Return the [X, Y] coordinate for the center point of the cell that contains the specified text.  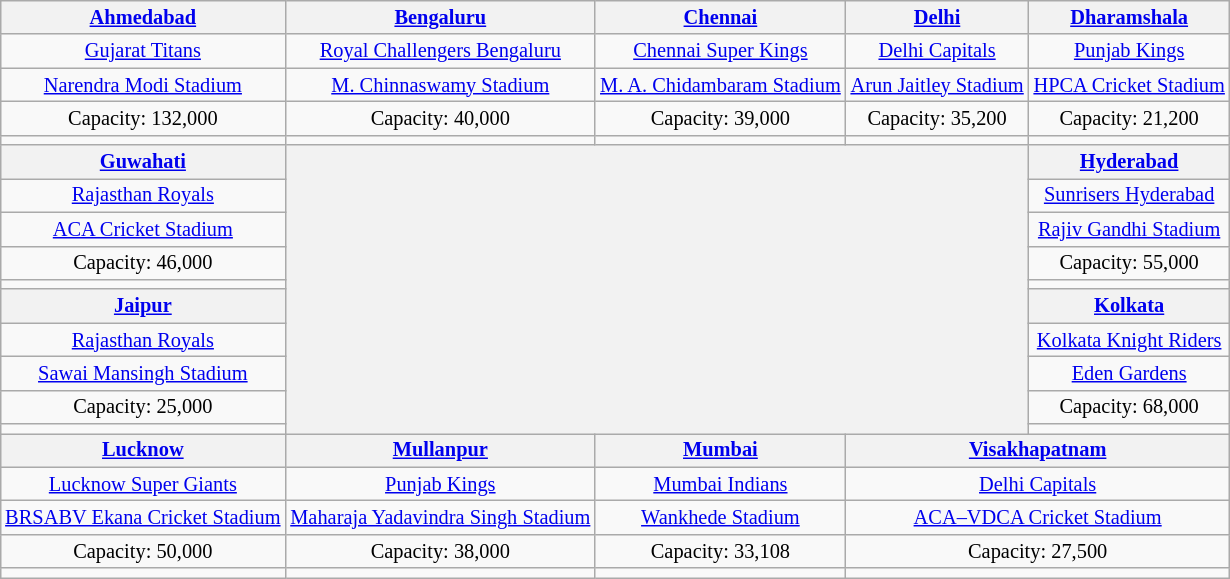
Capacity: 25,000 [142, 407]
Capacity: 21,200 [1130, 119]
M. A. Chidambaram Stadium [720, 85]
Chennai Super Kings [720, 51]
M. Chinnaswamy Stadium [440, 85]
Sawai Mansingh Stadium [142, 374]
Capacity: 27,500 [1038, 552]
ACA Cricket Stadium [142, 229]
Mullanpur [440, 451]
Delhi [938, 18]
Lucknow Super Giants [142, 484]
Arun Jaitley Stadium [938, 85]
Capacity: 33,108 [720, 552]
BRSABV Ekana Cricket Stadium [142, 518]
HPCA Cricket Stadium [1130, 85]
Capacity: 46,000 [142, 263]
Dharamshala [1130, 18]
Capacity: 132,000 [142, 119]
Mumbai [720, 451]
Rajiv Gandhi Stadium [1130, 229]
Capacity: 68,000 [1130, 407]
Capacity: 55,000 [1130, 263]
Capacity: 40,000 [440, 119]
Ahmedabad [142, 18]
Gujarat Titans [142, 51]
Bengaluru [440, 18]
Guwahati [142, 162]
Wankhede Stadium [720, 518]
Sunrisers Hyderabad [1130, 196]
Lucknow [142, 451]
Capacity: 35,200 [938, 119]
Kolkata [1130, 306]
Visakhapatnam [1038, 451]
Capacity: 39,000 [720, 119]
Maharaja Yadavindra Singh Stadium [440, 518]
Jaipur [142, 306]
Kolkata Knight Riders [1130, 340]
ACA–VDCA Cricket Stadium [1038, 518]
Capacity: 38,000 [440, 552]
Eden Gardens [1130, 374]
Royal Challengers Bengaluru [440, 51]
Capacity: 50,000 [142, 552]
Narendra Modi Stadium [142, 85]
Chennai [720, 18]
Hyderabad [1130, 162]
Mumbai Indians [720, 484]
